Determine the [X, Y] coordinate at the center of the cell enclosing the given text.  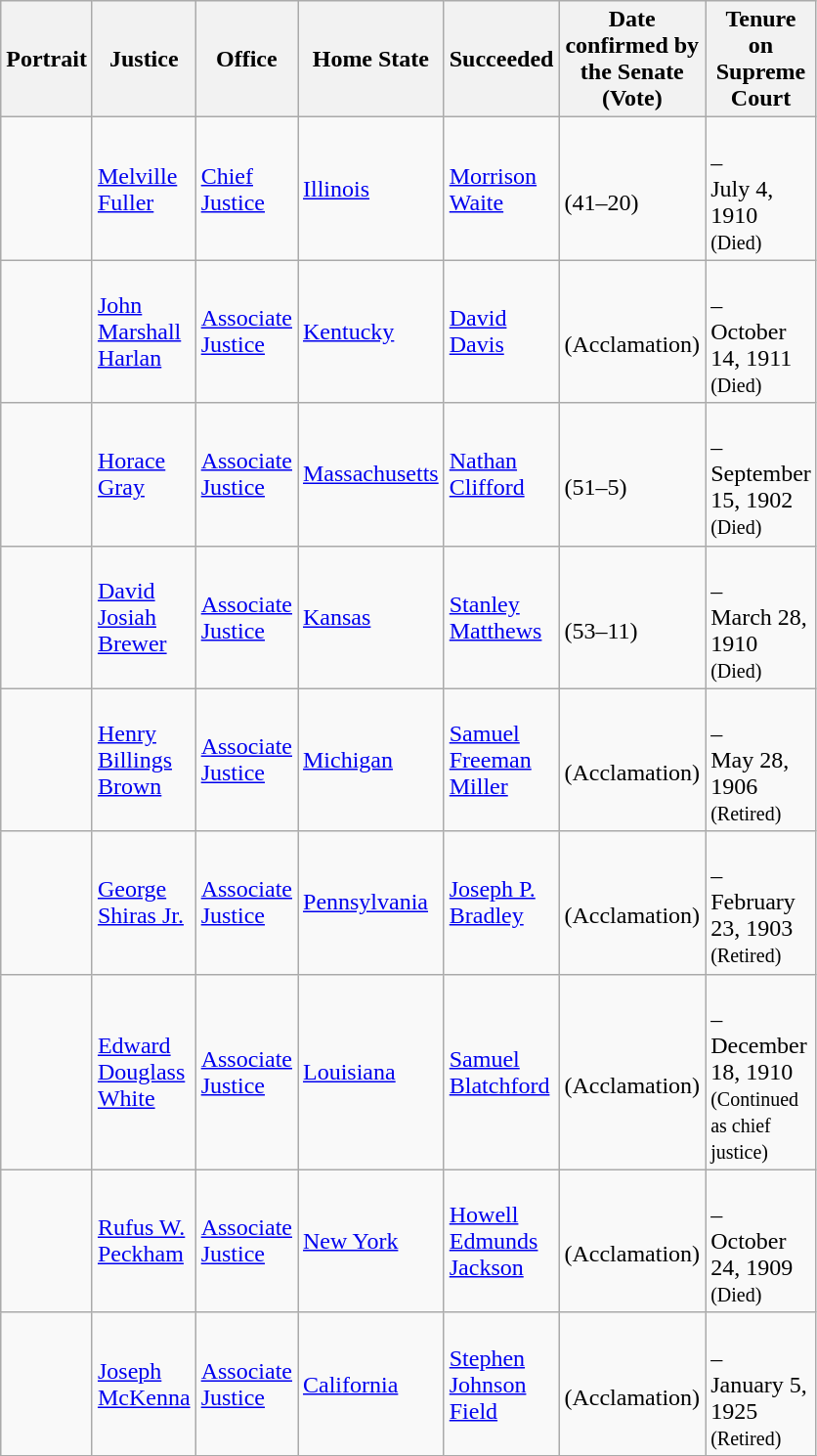
(53–11) [632, 617]
–October 24, 1909(Died) [761, 1241]
–February 23, 1903(Retired) [761, 903]
Henry Billings Brown [144, 760]
Melville Fuller [144, 189]
Date confirmed by the Senate(Vote) [632, 59]
Tenure on Supreme Court [761, 59]
–December 18, 1910(Continued as chief justice) [761, 1072]
–September 15, 1902(Died) [761, 474]
Samuel Freeman Miller [501, 760]
Rufus W. Peckham [144, 1241]
Home State [370, 59]
(41–20) [632, 189]
–January 5, 1925(Retired) [761, 1384]
(51–5) [632, 474]
Morrison Waite [501, 189]
Kansas [370, 617]
Succeeded [501, 59]
Portrait [47, 59]
Samuel Blatchford [501, 1072]
Kentucky [370, 331]
Joseph P. Bradley [501, 903]
Nathan Clifford [501, 474]
Edward Douglass White [144, 1072]
Michigan [370, 760]
Pennsylvania [370, 903]
Louisiana [370, 1072]
David Davis [501, 331]
New York [370, 1241]
–May 28, 1906(Retired) [761, 760]
Justice [144, 59]
Office [246, 59]
Stephen Johnson Field [501, 1384]
Stanley Matthews [501, 617]
–March 28, 1910(Died) [761, 617]
California [370, 1384]
Joseph McKenna [144, 1384]
David Josiah Brewer [144, 617]
Massachusetts [370, 474]
–October 14, 1911(Died) [761, 331]
Horace Gray [144, 474]
Chief Justice [246, 189]
Howell Edmunds Jackson [501, 1241]
George Shiras Jr. [144, 903]
John Marshall Harlan [144, 331]
Illinois [370, 189]
–July 4, 1910(Died) [761, 189]
